Capture the cell that displays the provided text and extract its (x, y) central coordinate. 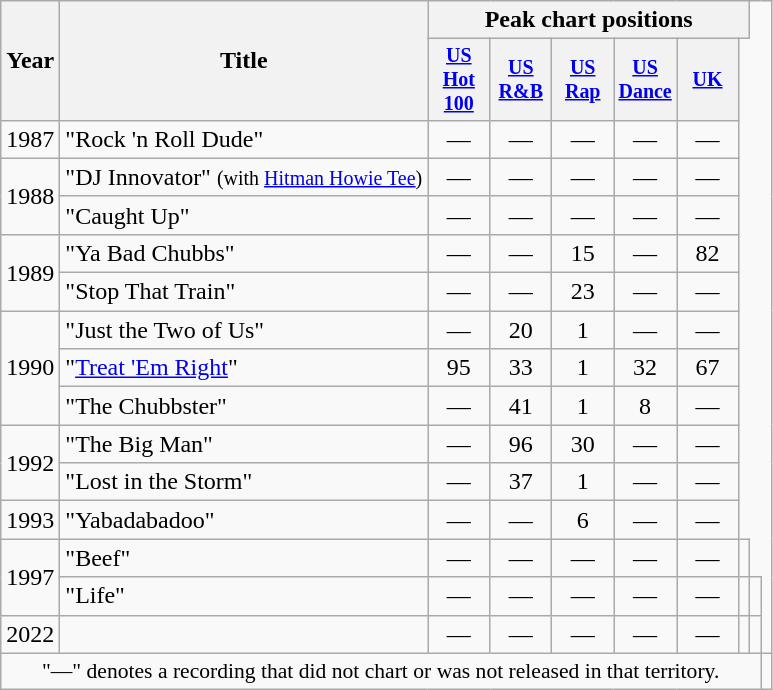
15 (583, 253)
USRap (583, 80)
37 (521, 482)
"Beef" (244, 558)
95 (459, 368)
"Treat 'Em Right" (244, 368)
8 (646, 406)
1990 (30, 368)
"The Chubbster" (244, 406)
"Caught Up" (244, 215)
"Yabadabadoo" (244, 520)
"—" denotes a recording that did not chart or was not released in that territory. (381, 671)
33 (521, 368)
1992 (30, 463)
"Stop That Train" (244, 292)
2022 (30, 634)
"The Big Man" (244, 444)
30 (583, 444)
"Life" (244, 596)
"Just the Two of Us" (244, 330)
"Lost in the Storm" (244, 482)
20 (521, 330)
6 (583, 520)
USR&B (521, 80)
1993 (30, 520)
USDance (646, 80)
"Ya Bad Chubbs" (244, 253)
"Rock 'n Roll Dude" (244, 139)
41 (521, 406)
1997 (30, 577)
US Hot 100 (459, 80)
32 (646, 368)
1988 (30, 196)
Title (244, 61)
1989 (30, 272)
96 (521, 444)
82 (707, 253)
67 (707, 368)
23 (583, 292)
Year (30, 61)
1987 (30, 139)
UK (707, 80)
"DJ Innovator" (with Hitman Howie Tee) (244, 177)
Peak chart positions (589, 20)
